Return [x, y] of the center of cell containing provided text 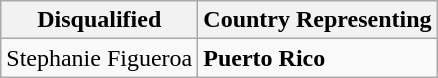
Disqualified [100, 20]
Stephanie Figueroa [100, 58]
Puerto Rico [318, 58]
Country Representing [318, 20]
